Find where the given text appears and provide that cell's center as [X, Y] coordinate. 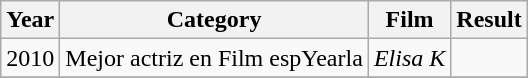
Elisa K [409, 58]
Year [30, 20]
Film [409, 20]
2010 [30, 58]
Category [214, 20]
Mejor actriz en Film espYearla [214, 58]
Result [489, 20]
